Identify which cell holds the provided text, then report its (x, y) central coordinate. 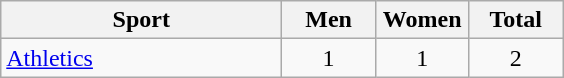
Sport (142, 20)
Athletics (142, 58)
Total (516, 20)
Men (329, 20)
2 (516, 58)
Women (422, 20)
